Return (x, y) of the center of cell containing provided text 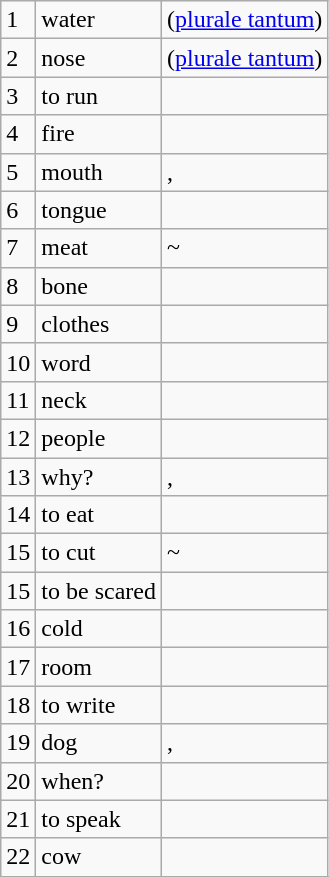
8 (18, 286)
meat (99, 248)
fire (99, 134)
14 (18, 515)
16 (18, 629)
to be scared (99, 591)
cold (99, 629)
to speak (99, 819)
bone (99, 286)
clothes (99, 324)
4 (18, 134)
1 (18, 20)
10 (18, 362)
mouth (99, 172)
17 (18, 667)
to write (99, 705)
people (99, 438)
3 (18, 96)
when? (99, 781)
word (99, 362)
tongue (99, 210)
21 (18, 819)
to eat (99, 515)
to run (99, 96)
dog (99, 743)
to cut (99, 553)
20 (18, 781)
neck (99, 400)
room (99, 667)
cow (99, 857)
6 (18, 210)
nose (99, 58)
11 (18, 400)
7 (18, 248)
18 (18, 705)
5 (18, 172)
12 (18, 438)
2 (18, 58)
13 (18, 477)
19 (18, 743)
water (99, 20)
22 (18, 857)
9 (18, 324)
why? (99, 477)
